Determine the [X, Y] coordinate at the center of the cell enclosing the given text.  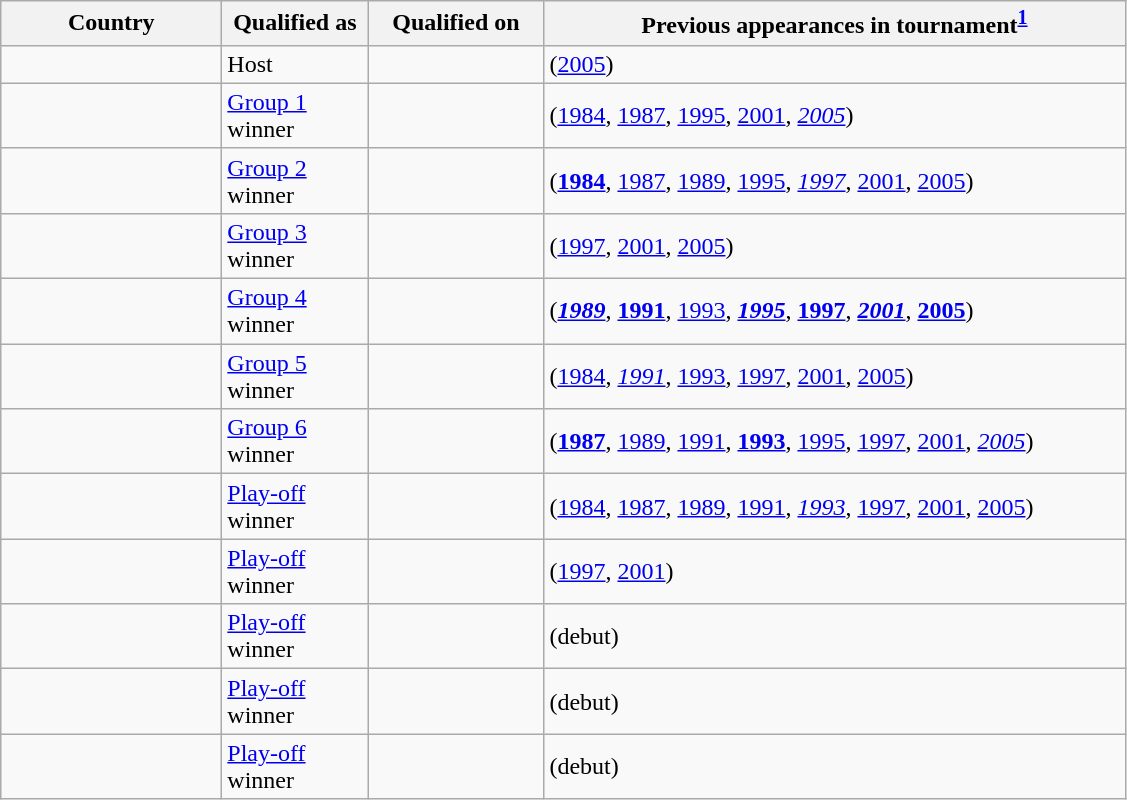
Group 1 winner [295, 116]
(1984, 1987, 1989, 1991, 1993, 1997, 2001, 2005) [834, 506]
Country [112, 24]
Qualified on [456, 24]
Group 3 winner [295, 246]
Qualified as [295, 24]
(1989, 1991, 1993, 1995, 1997, 2001, 2005) [834, 312]
Group 6 winner [295, 442]
Group 4 winner [295, 312]
(1984, 1987, 1995, 2001, 2005) [834, 116]
(1997, 2001) [834, 572]
(1984, 1987, 1989, 1995, 1997, 2001, 2005) [834, 180]
Group 2 winner [295, 180]
Group 5 winner [295, 376]
(1997, 2001, 2005) [834, 246]
(2005) [834, 64]
(1984, 1991, 1993, 1997, 2001, 2005) [834, 376]
(1987, 1989, 1991, 1993, 1995, 1997, 2001, 2005) [834, 442]
Previous appearances in tournament1 [834, 24]
Host [295, 64]
